Return [X, Y] of the center of cell containing provided text 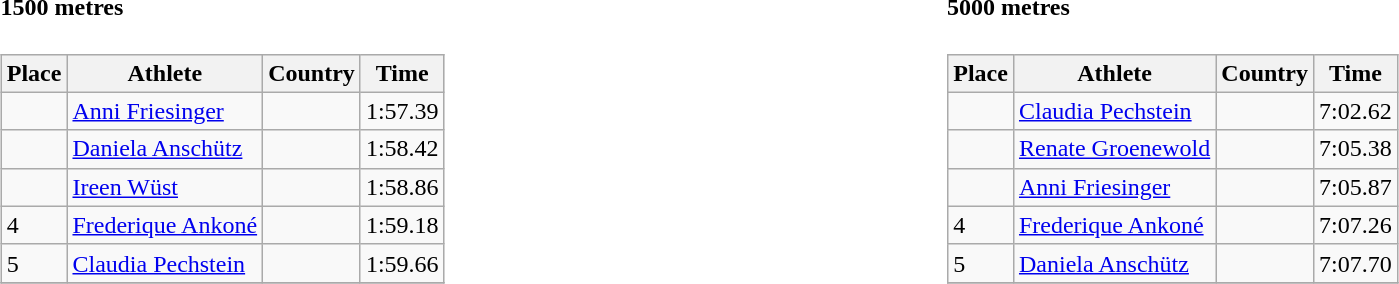
1:58.86 [402, 187]
7:05.38 [1356, 149]
1:58.42 [402, 149]
7:07.26 [1356, 225]
1:59.66 [402, 263]
7:05.87 [1356, 187]
Ireen Wüst [165, 187]
1:57.39 [402, 111]
Renate Groenewold [1114, 149]
7:07.70 [1356, 263]
7:02.62 [1356, 111]
1:59.18 [402, 225]
